Return the (x, y) coordinate for the center point of the cell that contains the specified text.  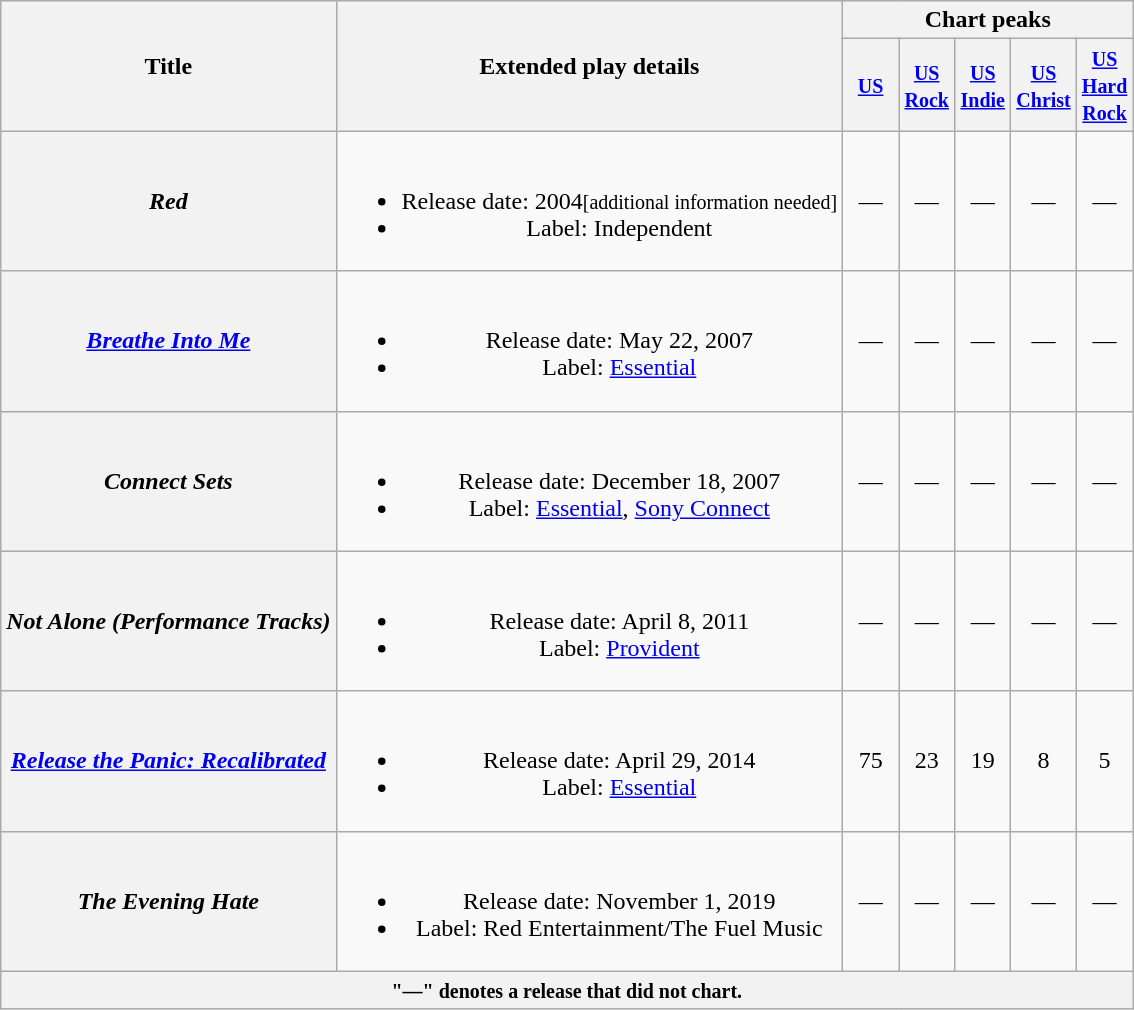
19 (983, 761)
Connect Sets (168, 481)
8 (1044, 761)
The Evening Hate (168, 901)
US Indie (983, 85)
Release date: December 18, 2007Label: Essential, Sony Connect (590, 481)
Chart peaks (988, 20)
Not Alone (Performance Tracks) (168, 621)
Red (168, 201)
Release date: 2004[additional information needed]Label: Independent (590, 201)
23 (927, 761)
Release the Panic: Recalibrated (168, 761)
"—" denotes a release that did not chart. (567, 990)
US Rock (927, 85)
Extended play details (590, 66)
Release date: April 29, 2014Label: Essential (590, 761)
5 (1104, 761)
Release date: May 22, 2007Label: Essential (590, 341)
US Hard Rock (1104, 85)
Title (168, 66)
75 (871, 761)
Breathe Into Me (168, 341)
Release date: April 8, 2011Label: Provident (590, 621)
US Christ (1044, 85)
US (871, 85)
Release date: November 1, 2019Label: Red Entertainment/The Fuel Music (590, 901)
